Extract the [x, y] coordinate from the center of the cell holding the provided text.  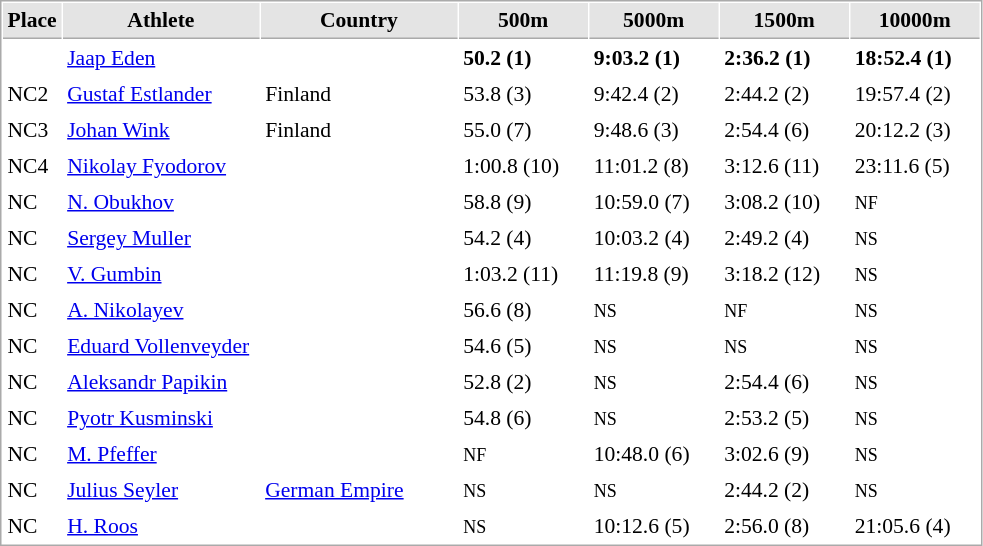
56.6 (8) [524, 309]
M. Pfeffer [161, 453]
10:03.2 (4) [654, 237]
3:12.6 (11) [784, 165]
A. Nikolayev [161, 309]
9:48.6 (3) [654, 129]
3:02.6 (9) [784, 453]
9:03.2 (1) [654, 57]
NC2 [32, 93]
50.2 (1) [524, 57]
54.8 (6) [524, 417]
Nikolay Fyodorov [161, 165]
Place [32, 21]
Jaap Eden [161, 57]
54.6 (5) [524, 345]
53.8 (3) [524, 93]
21:05.6 (4) [914, 525]
10:12.6 (5) [654, 525]
H. Roos [161, 525]
2:53.2 (5) [784, 417]
2:36.2 (1) [784, 57]
20:12.2 (3) [914, 129]
Eduard Vollenveyder [161, 345]
10:48.0 (6) [654, 453]
Johan Wink [161, 129]
1500m [784, 21]
German Empire [359, 489]
Sergey Muller [161, 237]
Julius Seyler [161, 489]
2:56.0 (8) [784, 525]
5000m [654, 21]
9:42.4 (2) [654, 93]
55.0 (7) [524, 129]
1:00.8 (10) [524, 165]
Gustaf Estlander [161, 93]
Pyotr Kusminski [161, 417]
23:11.6 (5) [914, 165]
V. Gumbin [161, 273]
Athlete [161, 21]
52.8 (2) [524, 381]
10000m [914, 21]
19:57.4 (2) [914, 93]
Country [359, 21]
11:01.2 (8) [654, 165]
Aleksandr Papikin [161, 381]
NC4 [32, 165]
NC3 [32, 129]
500m [524, 21]
2:49.2 (4) [784, 237]
11:19.8 (9) [654, 273]
3:18.2 (12) [784, 273]
54.2 (4) [524, 237]
10:59.0 (7) [654, 201]
N. Obukhov [161, 201]
18:52.4 (1) [914, 57]
1:03.2 (11) [524, 273]
58.8 (9) [524, 201]
3:08.2 (10) [784, 201]
